For the text-containing cell, return its midpoint in [X, Y] coordinate format. 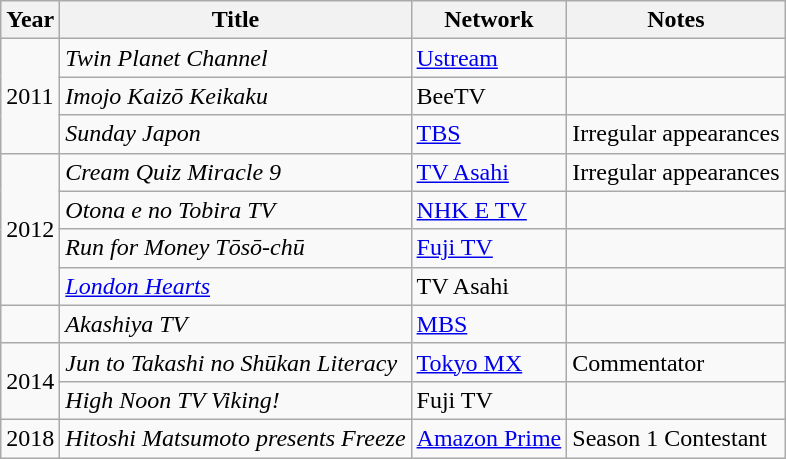
Hitoshi Matsumoto presents Freeze [236, 438]
Ustream [489, 58]
2018 [30, 438]
Title [236, 20]
Year [30, 20]
Notes [676, 20]
2014 [30, 381]
2011 [30, 96]
Tokyo MX [489, 362]
NHK E TV [489, 210]
Season 1 Contestant [676, 438]
Network [489, 20]
Twin Planet Channel [236, 58]
Run for Money Tōsō-chū [236, 248]
London Hearts [236, 286]
Cream Quiz Miracle 9 [236, 172]
Jun to Takashi no Shūkan Literacy [236, 362]
Amazon Prime [489, 438]
TBS [489, 134]
MBS [489, 324]
2012 [30, 229]
Otona e no Tobira TV [236, 210]
Akashiya TV [236, 324]
High Noon TV Viking! [236, 400]
Sunday Japon [236, 134]
Commentator [676, 362]
Imojo Kaizō Keikaku [236, 96]
BeeTV [489, 96]
